Output the (x, y) coordinate of the center of the cell containing the given text.  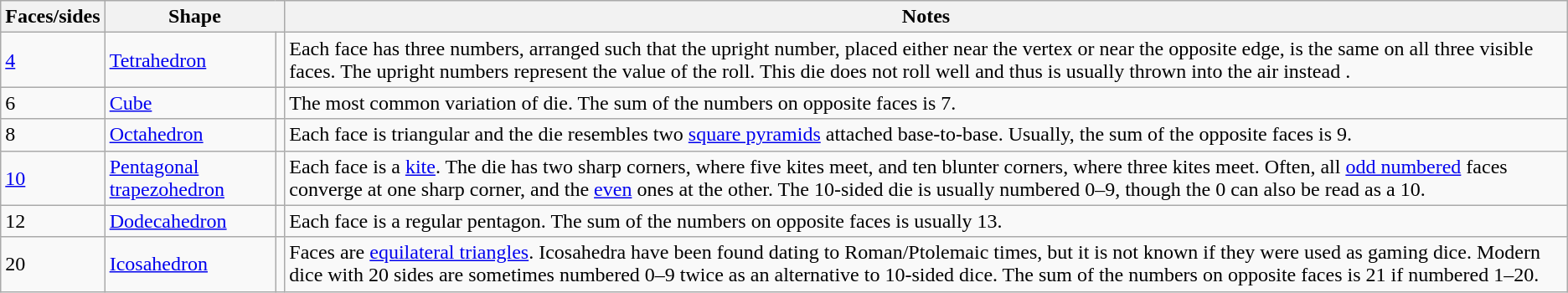
Notes (926, 17)
Each face is triangular and the die resembles two square pyramids attached base-to-base. Usually, the sum of the opposite faces is 9. (926, 135)
10 (53, 177)
Tetrahedron (190, 60)
Each face is a regular pentagon. The sum of the numbers on opposite faces is usually 13. (926, 221)
6 (53, 103)
Octahedron (190, 135)
Pentagonal trapezohedron (190, 177)
4 (53, 60)
Cube (190, 103)
12 (53, 221)
20 (53, 265)
Dodecahedron (190, 221)
8 (53, 135)
The most common variation of die. The sum of the numbers on opposite faces is 7. (926, 103)
Icosahedron (190, 265)
Shape (194, 17)
Faces/sides (53, 17)
